Pinpoint the cell where the given text exists, returning its (X, Y) midpoint coordinate. 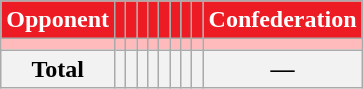
Opponent (58, 20)
Total (58, 69)
— (282, 69)
Confederation (282, 20)
